From the cell containing the given text, extract its center point as [x, y] coordinate. 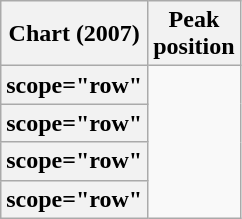
Peakposition [194, 34]
Chart (2007) [74, 34]
